Pinpoint the cell where the given text exists, returning its (X, Y) midpoint coordinate. 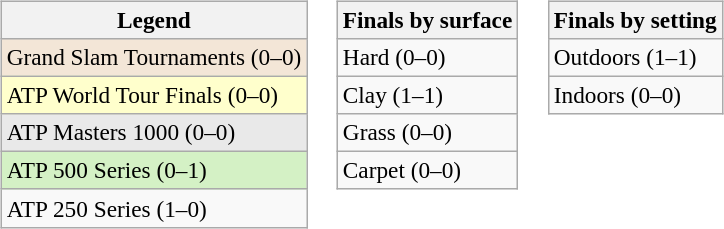
Outdoors (1–1) (635, 57)
Grass (0–0) (427, 133)
ATP 250 Series (1–0) (154, 208)
Finals by surface (427, 20)
Indoors (0–0) (635, 95)
Finals by setting (635, 20)
Hard (0–0) (427, 57)
Legend (154, 20)
ATP 500 Series (0–1) (154, 171)
Clay (1–1) (427, 95)
ATP World Tour Finals (0–0) (154, 95)
Carpet (0–0) (427, 171)
ATP Masters 1000 (0–0) (154, 133)
Grand Slam Tournaments (0–0) (154, 57)
